Pinpoint the cell where the given text exists, returning its (x, y) midpoint coordinate. 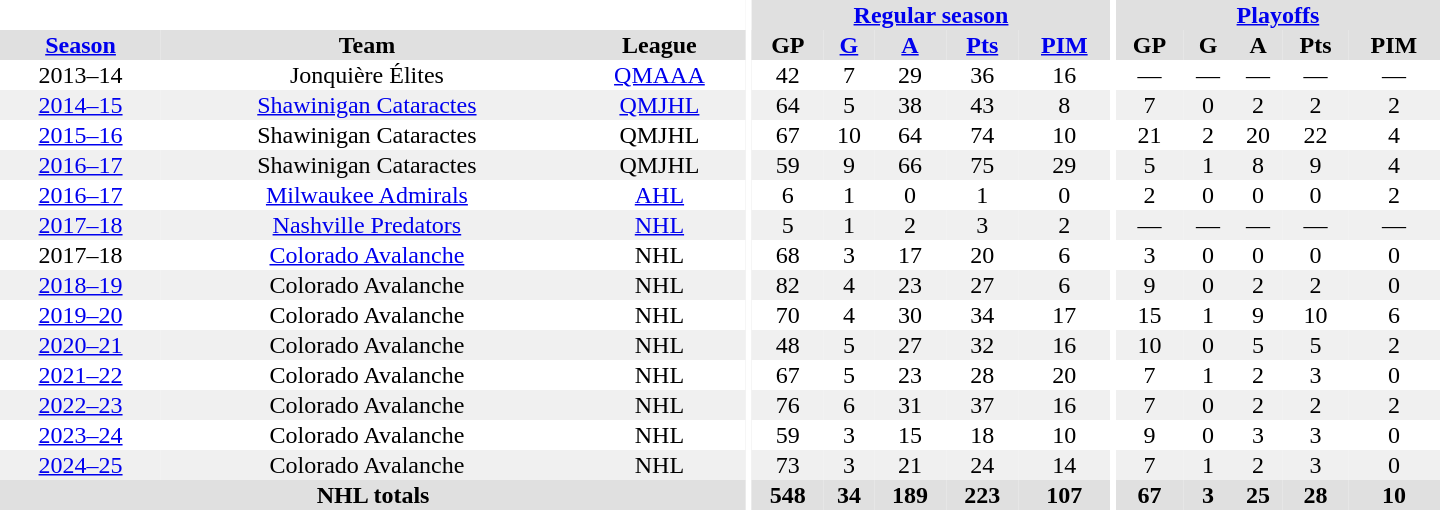
Regular season (932, 15)
2015–16 (80, 135)
2022–23 (80, 405)
70 (788, 315)
76 (788, 405)
66 (910, 165)
2021–22 (80, 375)
25 (1258, 495)
38 (910, 105)
2014–15 (80, 105)
QMAAA (660, 75)
32 (982, 345)
Season (80, 45)
2013–14 (80, 75)
48 (788, 345)
2018–19 (80, 285)
24 (982, 465)
14 (1064, 465)
548 (788, 495)
AHL (660, 195)
73 (788, 465)
82 (788, 285)
223 (982, 495)
Jonquière Élites (367, 75)
Playoffs (1278, 15)
43 (982, 105)
31 (910, 405)
Nashville Predators (367, 225)
18 (982, 435)
107 (1064, 495)
22 (1316, 135)
2024–25 (80, 465)
36 (982, 75)
68 (788, 255)
Milwaukee Admirals (367, 195)
Team (367, 45)
2019–20 (80, 315)
37 (982, 405)
2020–21 (80, 345)
30 (910, 315)
NHL totals (373, 495)
42 (788, 75)
75 (982, 165)
League (660, 45)
74 (982, 135)
2023–24 (80, 435)
189 (910, 495)
